Scan for the cell matching the given text and deliver its (x, y) coordinate at center. 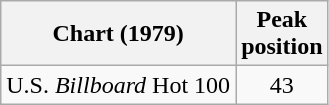
Peakposition (282, 34)
Chart (1979) (118, 34)
U.S. Billboard Hot 100 (118, 85)
43 (282, 85)
